Pinpoint the cell where the given text exists, returning its [x, y] midpoint coordinate. 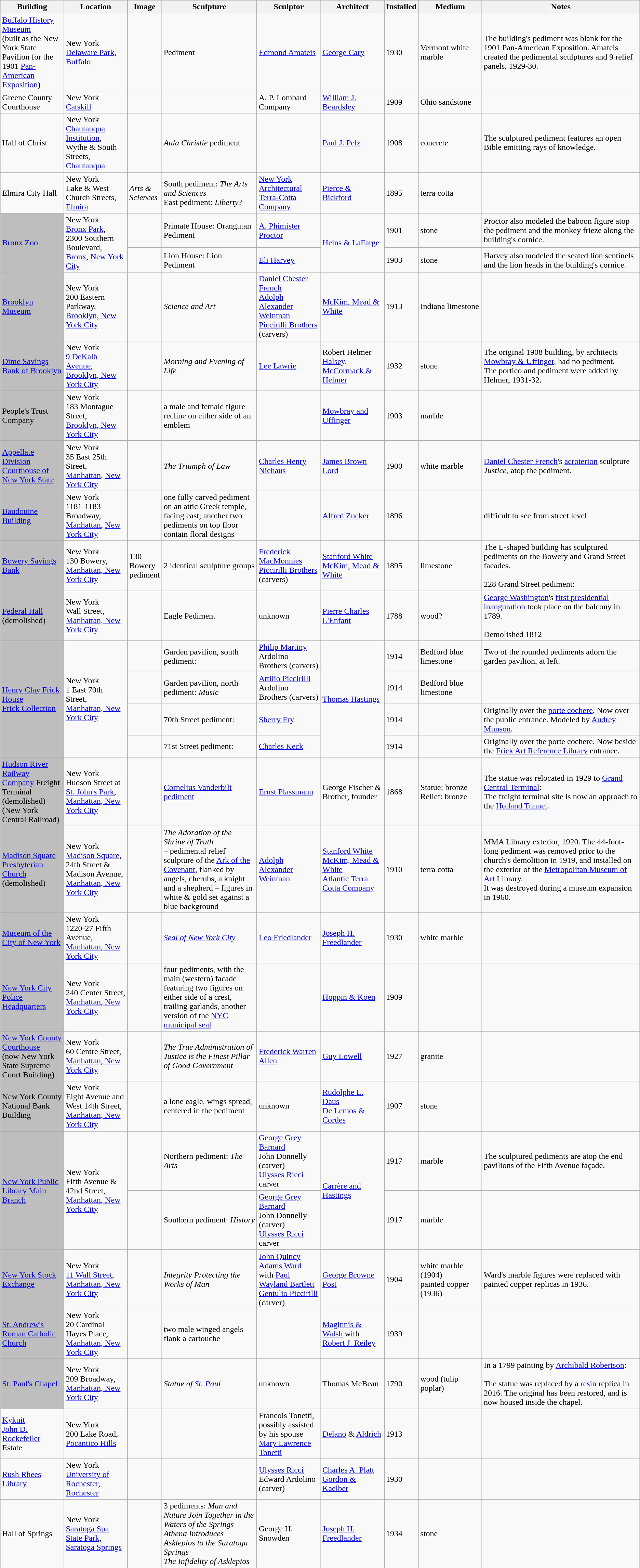
Sculptor [289, 7]
New York Public Library Main Branch [32, 1190]
Pediment [209, 52]
Maginnis & Walsh with Robert J. Reiley [352, 1334]
New YorkBronx Park,2300 Southern Boulevard,Bronx, New York City [96, 243]
New YorkHudson Street at St. John's Park,Manhattan, New York City [96, 792]
1934 [401, 1534]
New YorkCatskill [96, 102]
New York240 Center Street,Manhattan, New York City [96, 997]
Statue of St. Paul [209, 1384]
Image [145, 7]
1790 [401, 1384]
Charles Keck [289, 747]
Originally over the porte cochere. Now beside the Frick Art Reference Library entrance. [561, 747]
The statue was relocated in 1929 to Grand Central Terminal:The freight terminal site is now an approach to the Holland Tunnel. [561, 792]
Henry Clay Frick HouseFrick Collection [32, 699]
New York City Police Headquarters [32, 997]
Francois Tonetti, possibly assisted by his spouse Mary Lawrence Tonetti [289, 1434]
Hudson River Railway Company Freight Terminal (demolished)(New York Central Railroad) [32, 792]
two male winged angels flank a cartouche [209, 1334]
The building's pediment was blank for the 1901 Pan-American Exposition. Amateis created the pedimental sculptures and 9 relief panels, 1929-30. [561, 52]
New York200 Eastern Parkway,Brooklyn, New York City [96, 307]
New York183 Montague Street,Brooklyn, New York City [96, 416]
New York1181-1183 Broadway,Manhattan, New York City [96, 516]
Frederick MacMonniesPiccirilli Brothers (carvers) [289, 566]
granite [450, 1056]
Installed [401, 7]
Guy Lowell [352, 1056]
Hall of Springs [32, 1534]
Paul J. Pelz [352, 143]
New York209 Broadway,Manhattan, New York City [96, 1384]
white marble (1904)painted copper (1936) [450, 1279]
1910 [401, 869]
South pediment: The Arts and SciencesEast pediment: Liberty? [209, 193]
Aula Christie pediment [209, 143]
Stanford WhiteMcKim, Mead & White [352, 566]
Charles A. PlattGordon & Kaelber [352, 1479]
Alfred Zucker [352, 516]
William J. Beardsley [352, 102]
Frederick Warren Allen [289, 1056]
130 Bowery pediment [145, 566]
Dime Savings Bank of Brooklyn [32, 366]
Sherry Fry [289, 720]
New YorkWall Street,Manhattan, New York City [96, 615]
Ward's marble figures were replaced with painted copper replicas in 1936. [561, 1279]
1896 [401, 516]
Robert HelmerHalsey, McCormack & Helmer [352, 366]
3 pediments: Man and Nature Join Together in the Waters of the SpringsAthena Introduces Asklepios to the Saratoga SpringsThe Infidelity of Asklepios [209, 1534]
70th Street pediment: [209, 720]
New YorkDelaware Park,Buffalo [96, 52]
New YorkChautauqua Institution,Wythe & South Streets,Chautauqua [96, 143]
Pierce & Bickford [352, 193]
Attilio PiccirilliArdolino Brothers (carvers) [289, 688]
Bronx Zoo [32, 243]
St. Paul's Chapel [32, 1384]
Ohio sandstone [450, 102]
George H. Snowden [289, 1534]
Stanford WhiteMcKim, Mead & WhiteAtlantic Terra Cotta Company [352, 869]
Daniel Chester French's acroterion sculpture Justice, atop the pediment. [561, 466]
Harvey also modeled the seated lion sentinels and the lion heads in the building's cornice. [561, 260]
Greene County Courthouse [32, 102]
Two of the rounded pediments adorn the garden pavilion, at left. [561, 657]
Integrity Protecting the Works of Man [209, 1279]
Eagle Pediment [209, 615]
a lone eagle, wings spread, centered in the pediment [209, 1106]
Edmond Amateis [289, 52]
KykuitJohn D. Rockefeller Estate [32, 1434]
Indiana limestone [450, 307]
Ernst Plassmann [289, 792]
George Washington's first presidential inauguration took place on the balcony in 1789.Demolished 1812 [561, 615]
concrete [450, 143]
Vermont white marble [450, 52]
Baudouine Building [32, 516]
Adolph Alexander Weinman [289, 869]
Daniel Chester FrenchAdolph Alexander WeinmanPiccirilli Brothers (carvers) [289, 307]
1939 [401, 1334]
wood (tulip poplar) [450, 1384]
1904 [401, 1279]
People's Trust Company [32, 416]
Seal of New York City [209, 938]
wood? [450, 615]
McKim, Mead & White [352, 307]
New York11 Wall Street,Manhattan, New York City [96, 1279]
Originally over the porte cochere. Now over the public entrance. Modeled by Audrey Munson. [561, 720]
Appellate Division Courthouse of New York State [32, 466]
Building [32, 7]
Buffalo History Museum(built as the New York State Pavilion for the 1901 Pan-American Exposition) [32, 52]
Proctor also modeled the baboon figure atop the pediment and the monkey frieze along the building's cornice. [561, 231]
George Fischer & Brother, founder [352, 792]
Leo Friedlander [289, 938]
Lee Lawrie [289, 366]
1932 [401, 366]
New YorkSaratoga Spa State Park,Saratoga Springs [96, 1534]
Hall of Christ [32, 143]
Lion House: Lion Pediment [209, 260]
Mowbray and Uffinger [352, 416]
Statue: bronzeRelief: bronze [450, 792]
Architect [352, 7]
New York35 East 25th Street,Manhattan, New York City [96, 466]
The sculptured pediments are atop the end pavilions of the Fifth Avenue façade. [561, 1161]
2 identical sculpture groups [209, 566]
George Browne Post [352, 1279]
Notes [561, 7]
Cornelius Vanderbilt pediment [209, 792]
Heins & LaFarge [352, 243]
George Cary [352, 52]
Garden pavilion, south pediment: [209, 657]
Eli Harvey [289, 260]
Charles Henry Niehaus [289, 466]
71st Street pediment: [209, 747]
Rush Rhees Library [32, 1479]
Madison Square Presbyterian Church (demolished) [32, 869]
New York1 East 70th Street,Manhattan, New York City [96, 699]
New York Architectural Terra-Cotta Company [289, 193]
1868 [401, 792]
A. Phimister Proctor [289, 231]
The True Administration of Justice is the Finest Pillar of Good Government [209, 1056]
New YorkMadison Square,24th Street & Madison Avenue,Manhattan, New York City [96, 869]
New York Stock Exchange [32, 1279]
Federal Hall (demolished) [32, 615]
A. P. Lombard Company [289, 102]
Ulysses RicciEdward Ardolino (carver) [289, 1479]
Southern pediment: History [209, 1220]
New YorkFifth Avenue & 42nd Street,Manhattan, New York City [96, 1190]
Arts & Sciences [145, 193]
Delano & Aldrich [352, 1434]
Sculpture [209, 7]
Hoppin & Koen [352, 997]
a male and female figure recline on either side of an emblem [209, 416]
New YorkEight Avenue and West 14th Street,Manhattan, New York City [96, 1106]
Brooklyn Museum [32, 307]
1908 [401, 143]
St. Andrew's Roman Catholic Church [32, 1334]
John Quincy Adams Wardwith Paul Wayland BartlettGentulio Piccirilli (carver) [289, 1279]
Philip MartinyArdolino Brothers (carvers) [289, 657]
New York1220-27 Fifth Avenue,Manhattan, New York City [96, 938]
Medium [450, 7]
limestone [450, 566]
New York20 Cardinal Hayes Place,Manhattan, New York City [96, 1334]
Location [96, 7]
The Triumph of Law [209, 466]
Morning and Evening of Life [209, 366]
Thomas McBean [352, 1384]
New York County National Bank Building [32, 1106]
New York County Courthouse(now New York State Supreme Court Building) [32, 1056]
Garden pavilion, north pediment: Music [209, 688]
New York130 Bowery,Manhattan, New York City [96, 566]
The sculptured pediment features an open Bible emitting rays of knowledge. [561, 143]
Primate House: Orangutan Pediment [209, 231]
Pierre Charles L'Enfant [352, 615]
Carrère and Hastings [352, 1190]
difficult to see from street level [561, 516]
Rudolphe L. DausDe Lemos & Cordes [352, 1106]
Thomas Hastings [352, 699]
The L-shaped building has sculptured pediments on the Bowery and Grand Street facades.228 Grand Street pediment: [561, 566]
1788 [401, 615]
New York9 DeKalb Avenue, Brooklyn, New York City [96, 366]
New York200 Lake Road,Pocantico Hills [96, 1434]
The original 1908 building, by architects Mowbray & Uffinger, had no pediment.The portico and pediment were added by Helmer, 1931-32. [561, 366]
1907 [401, 1106]
Museum of the City of New York [32, 938]
Science and Art [209, 307]
New YorkUniversity of Rochester,Rochester [96, 1479]
Elmira City Hall [32, 193]
Northern pediment: The Arts [209, 1161]
New York60 Centre Street,Manhattan, New York City [96, 1056]
New YorkLake & West Church Streets,Elmira [96, 193]
1900 [401, 466]
1901 [401, 231]
1927 [401, 1056]
Bowery Savings Bank [32, 566]
James Brown Lord [352, 466]
one fully carved pediment on an attic Greek temple, facing east; another two pediments on top floor contain floral designs [209, 516]
